For the text-containing cell, return its midpoint in [X, Y] coordinate format. 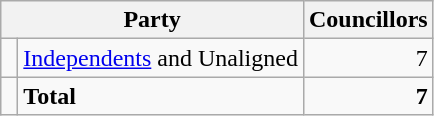
Councillors [368, 20]
Total [161, 96]
Independents and Unaligned [161, 58]
Party [152, 20]
